Locate the cell with the specified text and output its [x, y] center coordinate. 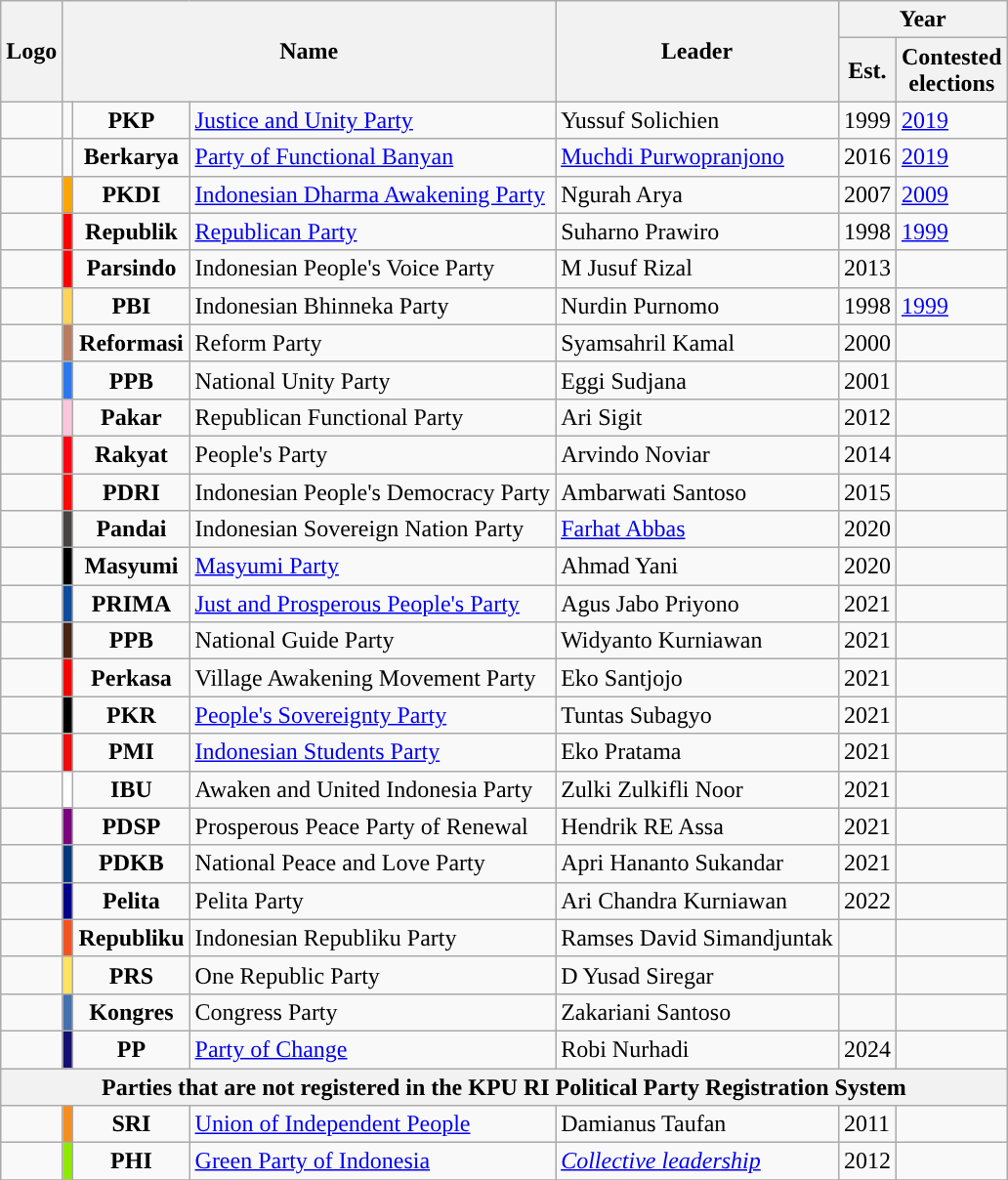
Ari Chandra Kurniawan [697, 901]
2001 [867, 380]
IBU [131, 789]
Ambarwati Santoso [697, 491]
National Unity Party [373, 380]
2000 [867, 343]
Rakyat [131, 454]
Awaken and United Indonesia Party [373, 789]
Indonesian Bhinneka Party [373, 306]
Pelita [131, 901]
Collective leadership [697, 1161]
2024 [867, 1049]
2007 [867, 194]
Agus Jabo Priyono [697, 604]
Indonesian People's Democracy Party [373, 491]
Parsindo [131, 269]
Ahmad Yani [697, 567]
Indonesian Republiku Party [373, 938]
Indonesian Dharma Awakening Party [373, 194]
SRI [131, 1124]
Reformasi [131, 343]
Tuntas Subagyo [697, 715]
Apri Hananto Sukandar [697, 864]
Syamsahril Kamal [697, 343]
Eko Pratama [697, 752]
Year [922, 20]
Parties that are not registered in the KPU RI Political Party Registration System [504, 1087]
Contestedelections [951, 70]
D Yusad Siregar [697, 975]
PKR [131, 715]
Yussuf Solichien [697, 120]
Masyumi [131, 567]
Perkasa [131, 678]
2014 [867, 454]
Indonesian People's Voice Party [373, 269]
PDKB [131, 864]
PP [131, 1049]
M Jusuf Rizal [697, 269]
Republican Party [373, 232]
Nurdin Purnomo [697, 306]
Prosperous Peace Party of Renewal [373, 826]
Leader [697, 51]
2013 [867, 269]
Ramses David Simandjuntak [697, 938]
Indonesian Students Party [373, 752]
One Republic Party [373, 975]
National Peace and Love Party [373, 864]
PDSP [131, 826]
2011 [867, 1124]
PKDI [131, 194]
Indonesian Sovereign Nation Party [373, 529]
PDRI [131, 491]
2022 [867, 901]
Green Party of Indonesia [373, 1161]
Pandai [131, 529]
Zakariani Santoso [697, 1012]
Kongres [131, 1012]
Masyumi Party [373, 567]
Farhat Abbas [697, 529]
Justice and Unity Party [373, 120]
Republiku [131, 938]
Name [309, 51]
Ngurah Arya [697, 194]
Congress Party [373, 1012]
Republik [131, 232]
PMI [131, 752]
2015 [867, 491]
Widyanto Kurniawan [697, 641]
Robi Nurhadi [697, 1049]
Republican Functional Party [373, 417]
PHI [131, 1161]
PBI [131, 306]
Est. [867, 70]
Reform Party [373, 343]
Pelita Party [373, 901]
Ari Sigit [697, 417]
People's Party [373, 454]
2016 [867, 157]
National Guide Party [373, 641]
Arvindo Noviar [697, 454]
2009 [951, 194]
Berkarya [131, 157]
Just and Prosperous People's Party [373, 604]
Zulki Zulkifli Noor [697, 789]
Hendrik RE Assa [697, 826]
Party of Functional Banyan [373, 157]
Village Awakening Movement Party [373, 678]
Muchdi Purwopranjono [697, 157]
People's Sovereignty Party [373, 715]
Damianus Taufan [697, 1124]
Eggi Sudjana [697, 380]
PRIMA [131, 604]
PKP [131, 120]
Eko Santjojo [697, 678]
Pakar [131, 417]
Party of Change [373, 1049]
Logo [31, 51]
Union of Independent People [373, 1124]
Suharno Prawiro [697, 232]
PRS [131, 975]
